Detect which cell encompasses the target text, then output its [X, Y] center coordinate. 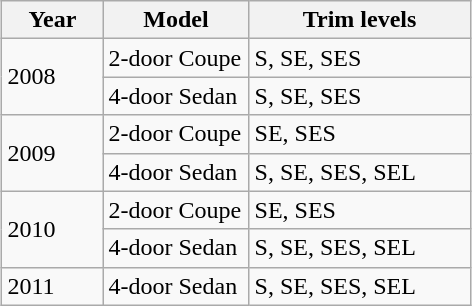
Model [176, 20]
Year [52, 20]
2008 [52, 77]
2009 [52, 153]
2010 [52, 229]
Trim levels [360, 20]
2011 [52, 286]
